Pinpoint the cell where the given text exists, returning its [x, y] midpoint coordinate. 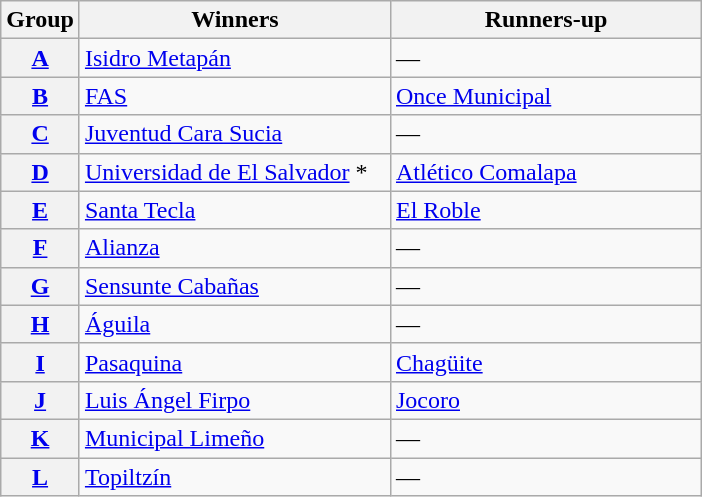
Universidad de El Salvador * [234, 172]
F [40, 248]
Chagüite [546, 362]
E [40, 210]
Pasaquina [234, 362]
Isidro Metapán [234, 58]
J [40, 400]
C [40, 134]
I [40, 362]
Águila [234, 324]
Juventud Cara Sucia [234, 134]
Once Municipal [546, 96]
FAS [234, 96]
Group [40, 20]
Alianza [234, 248]
A [40, 58]
Atlético Comalapa [546, 172]
Runners-up [546, 20]
D [40, 172]
Santa Tecla [234, 210]
Sensunte Cabañas [234, 286]
Topiltzín [234, 477]
Winners [234, 20]
Municipal Limeño [234, 438]
El Roble [546, 210]
G [40, 286]
L [40, 477]
H [40, 324]
K [40, 438]
B [40, 96]
Luis Ángel Firpo [234, 400]
Jocoro [546, 400]
